Pinpoint the cell where the given text exists, returning its (X, Y) midpoint coordinate. 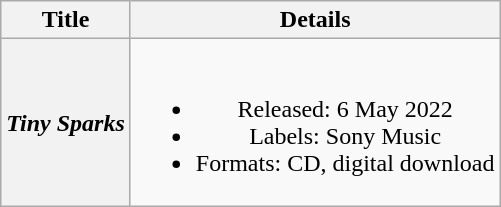
Title (66, 20)
Details (315, 20)
Released: 6 May 2022Labels: Sony MusicFormats: CD, digital download (315, 122)
Tiny Sparks (66, 122)
